Pinpoint the cell where the given text exists, returning its [x, y] midpoint coordinate. 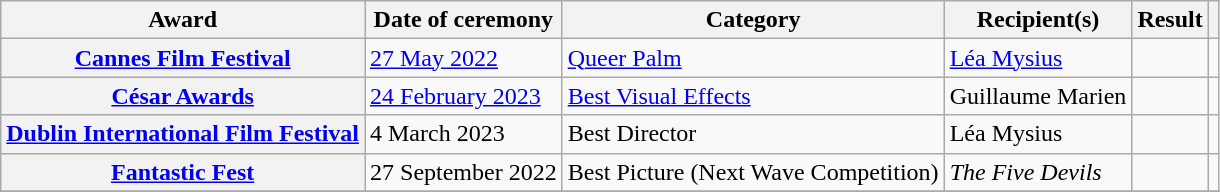
Result [1170, 20]
Cannes Film Festival [183, 58]
Category [753, 20]
César Awards [183, 96]
Best Visual Effects [753, 96]
Dublin International Film Festival [183, 134]
Date of ceremony [463, 20]
Best Director [753, 134]
The Five Devils [1038, 172]
Fantastic Fest [183, 172]
27 May 2022 [463, 58]
Guillaume Marien [1038, 96]
4 March 2023 [463, 134]
24 February 2023 [463, 96]
Recipient(s) [1038, 20]
Best Picture (Next Wave Competition) [753, 172]
Award [183, 20]
Queer Palm [753, 58]
27 September 2022 [463, 172]
